Search for the cell housing the specified text and yield its [X, Y] center coordinate. 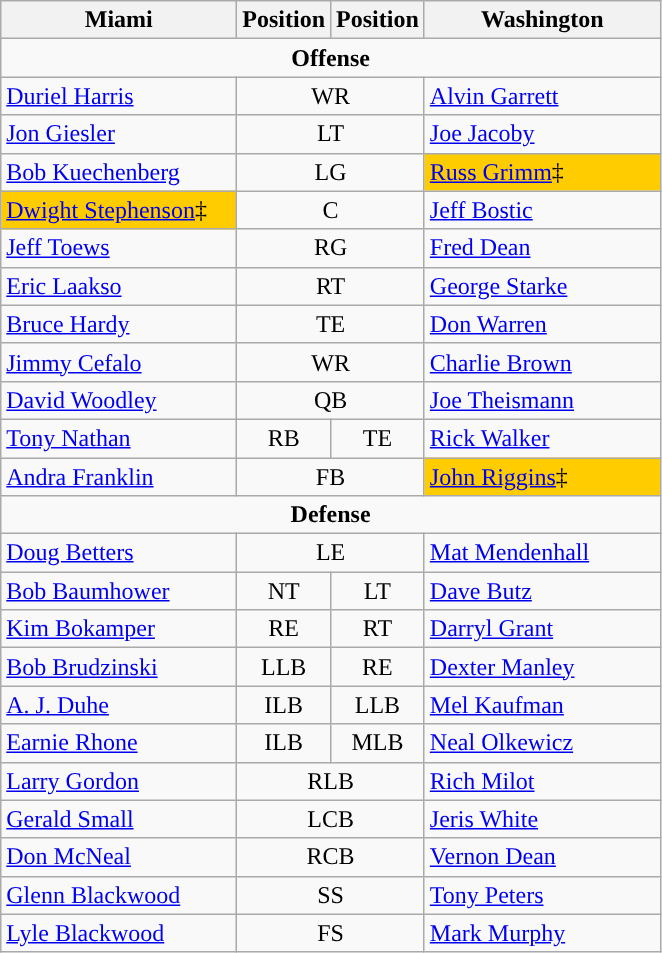
RCB [331, 857]
Bruce Hardy [119, 324]
Fred Dean [542, 248]
Jimmy Cefalo [119, 362]
Gerald Small [119, 819]
Tony Peters [542, 895]
Bob Kuechenberg [119, 172]
RLB [331, 781]
A. J. Duhe [119, 705]
Darryl Grant [542, 629]
Doug Betters [119, 553]
Mark Murphy [542, 933]
Jeff Bostic [542, 210]
Washington [542, 20]
FS [331, 933]
Dexter Manley [542, 667]
Rick Walker [542, 438]
Miami [119, 20]
Mat Mendenhall [542, 553]
Glenn Blackwood [119, 895]
FB [331, 477]
C [331, 210]
Mel Kaufman [542, 705]
Bob Baumhower [119, 591]
Duriel Harris [119, 96]
Offense [331, 58]
Russ Grimm‡ [542, 172]
RG [331, 248]
Charlie Brown [542, 362]
Rich Milot [542, 781]
Defense [331, 515]
Don McNeal [119, 857]
Andra Franklin [119, 477]
Joe Jacoby [542, 134]
Jon Giesler [119, 134]
Don Warren [542, 324]
Joe Theismann [542, 400]
SS [331, 895]
LE [331, 553]
David Woodley [119, 400]
Neal Olkewicz [542, 743]
QB [331, 400]
LG [331, 172]
NT [284, 591]
Kim Bokamper [119, 629]
John Riggins‡ [542, 477]
Lyle Blackwood [119, 933]
Dwight Stephenson‡ [119, 210]
MLB [378, 743]
Tony Nathan [119, 438]
Jeff Toews [119, 248]
LCB [331, 819]
Alvin Garrett [542, 96]
George Starke [542, 286]
Eric Laakso [119, 286]
Earnie Rhone [119, 743]
RB [284, 438]
Jeris White [542, 819]
Larry Gordon [119, 781]
Dave Butz [542, 591]
Bob Brudzinski [119, 667]
Vernon Dean [542, 857]
